Scan for the cell matching the given text and deliver its (x, y) coordinate at center. 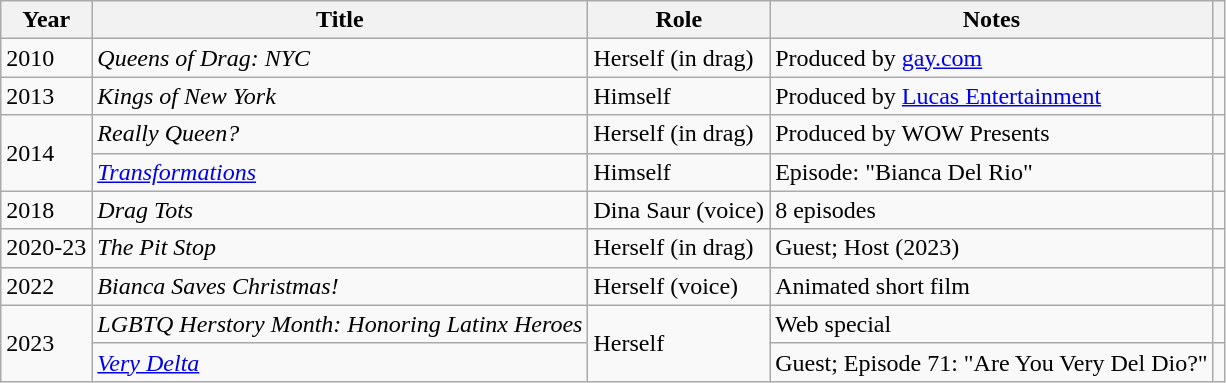
Guest; Episode 71: "Are You Very Del Dio?" (992, 362)
Dina Saur (voice) (679, 210)
Herself (679, 343)
Animated short film (992, 286)
Transformations (340, 172)
Bianca Saves Christmas! (340, 286)
Herself (voice) (679, 286)
Title (340, 20)
Guest; Host (2023) (992, 248)
Produced by gay.com (992, 58)
LGBTQ Herstory Month: Honoring Latinx Heroes (340, 324)
Year (46, 20)
Role (679, 20)
2023 (46, 343)
The Pit Stop (340, 248)
Produced by WOW Presents (992, 134)
2010 (46, 58)
Notes (992, 20)
Web special (992, 324)
8 episodes (992, 210)
Queens of Drag: NYC (340, 58)
Episode: "Bianca Del Rio" (992, 172)
Really Queen? (340, 134)
2022 (46, 286)
2018 (46, 210)
Kings of New York (340, 96)
Drag Tots (340, 210)
Very Delta (340, 362)
2020-23 (46, 248)
2013 (46, 96)
Produced by Lucas Entertainment (992, 96)
2014 (46, 153)
